Provide the [X, Y] coordinate of the cell's center where the given text is located.  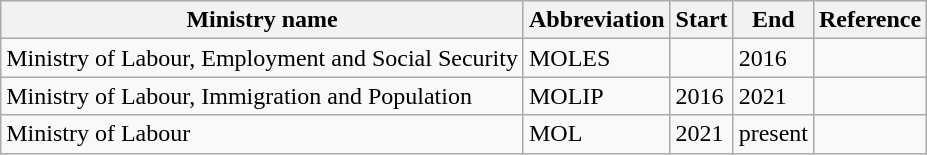
Reference [870, 20]
End [773, 20]
Start [702, 20]
Ministry of Labour, Employment and Social Security [262, 58]
MOLIP [596, 96]
Abbreviation [596, 20]
MOLES [596, 58]
Ministry of Labour [262, 134]
Ministry of Labour, Immigration and Population [262, 96]
Ministry name [262, 20]
MOL [596, 134]
present [773, 134]
